Search for the cell housing the specified text and yield its (x, y) center coordinate. 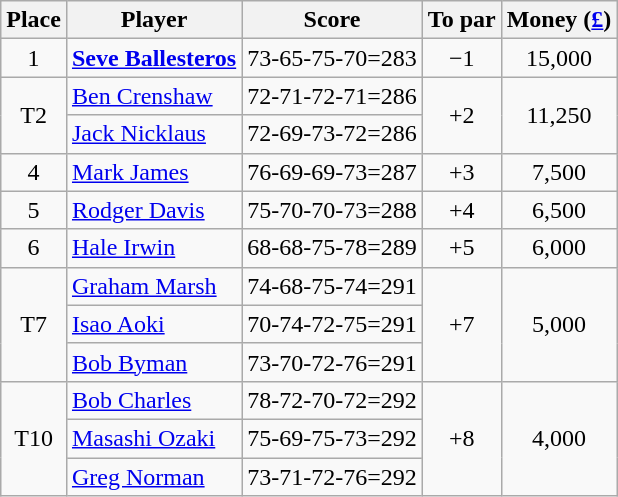
4 (34, 172)
78-72-70-72=292 (332, 400)
T10 (34, 438)
11,250 (559, 115)
4,000 (559, 438)
Ben Crenshaw (154, 96)
Isao Aoki (154, 324)
Money (£) (559, 20)
Player (154, 20)
72-69-73-72=286 (332, 134)
+2 (462, 115)
74-68-75-74=291 (332, 286)
Jack Nicklaus (154, 134)
Masashi Ozaki (154, 438)
To par (462, 20)
+5 (462, 248)
Mark James (154, 172)
Graham Marsh (154, 286)
73-65-75-70=283 (332, 58)
+8 (462, 438)
Greg Norman (154, 477)
Bob Charles (154, 400)
6,500 (559, 210)
Score (332, 20)
68-68-75-78=289 (332, 248)
6 (34, 248)
+7 (462, 324)
+4 (462, 210)
Rodger Davis (154, 210)
75-69-75-73=292 (332, 438)
73-71-72-76=292 (332, 477)
15,000 (559, 58)
7,500 (559, 172)
5,000 (559, 324)
+3 (462, 172)
Seve Ballesteros (154, 58)
1 (34, 58)
72-71-72-71=286 (332, 96)
6,000 (559, 248)
Hale Irwin (154, 248)
70-74-72-75=291 (332, 324)
75-70-70-73=288 (332, 210)
−1 (462, 58)
76-69-69-73=287 (332, 172)
73-70-72-76=291 (332, 362)
T2 (34, 115)
T7 (34, 324)
Bob Byman (154, 362)
5 (34, 210)
Place (34, 20)
